Return [X, Y] of the center of cell containing provided text 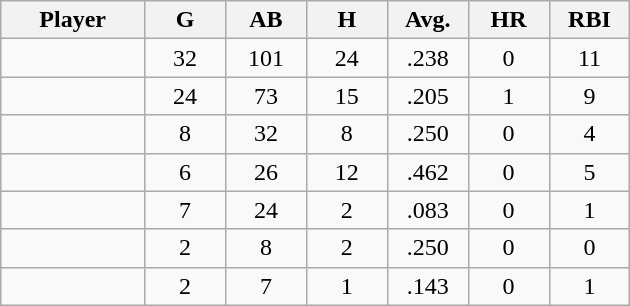
4 [590, 134]
6 [186, 172]
H [346, 20]
.462 [428, 172]
9 [590, 96]
73 [266, 96]
.238 [428, 58]
5 [590, 172]
26 [266, 172]
Avg. [428, 20]
G [186, 20]
15 [346, 96]
11 [590, 58]
.205 [428, 96]
HR [508, 20]
12 [346, 172]
.083 [428, 210]
.143 [428, 286]
AB [266, 20]
101 [266, 58]
Player [73, 20]
RBI [590, 20]
